Find where the given text appears and provide that cell's center as [X, Y] coordinate. 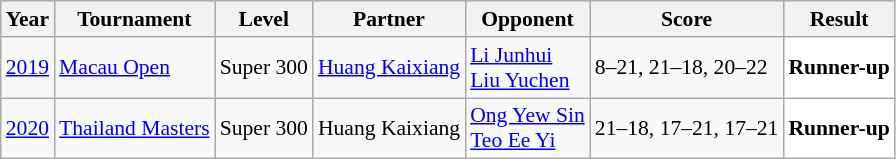
Score [687, 19]
2020 [28, 128]
Tournament [134, 19]
8–21, 21–18, 20–22 [687, 68]
Opponent [528, 19]
Level [264, 19]
Result [838, 19]
Year [28, 19]
Macau Open [134, 68]
Partner [389, 19]
Thailand Masters [134, 128]
2019 [28, 68]
21–18, 17–21, 17–21 [687, 128]
Li Junhui Liu Yuchen [528, 68]
Ong Yew Sin Teo Ee Yi [528, 128]
